Output the (x, y) coordinate of the center of the cell containing the given text.  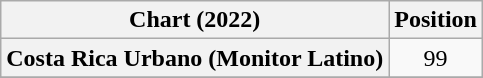
Chart (2022) (195, 20)
Position (436, 20)
Costa Rica Urbano (Monitor Latino) (195, 58)
99 (436, 58)
